Extract the [X, Y] coordinate from the center of the cell holding the provided text.  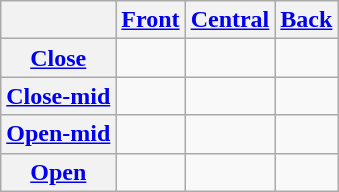
Central [230, 20]
Close [58, 58]
Front [150, 20]
Back [306, 20]
Open-mid [58, 134]
Open [58, 172]
Close-mid [58, 96]
